Output the [x, y] coordinate of the center of the cell containing the given text.  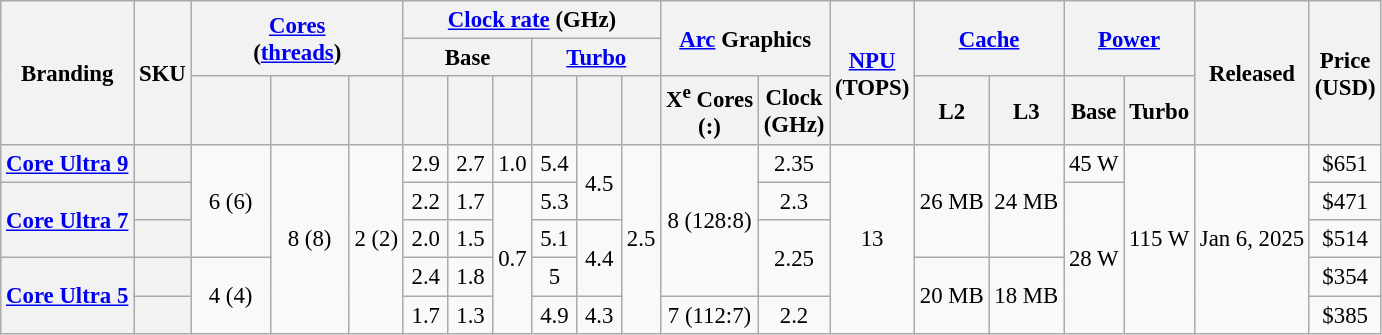
2 (2) [376, 239]
Released [1252, 73]
$471 [1344, 202]
13 [872, 239]
Jan 6, 2025 [1252, 239]
20 MB [952, 296]
$385 [1344, 315]
2.35 [794, 164]
5.1 [554, 239]
Core Ultra 9 [68, 164]
Arc Graphics [746, 38]
45 W [1094, 164]
NPU (TOPS) [872, 73]
18 MB [1026, 296]
Cores (threads) [297, 38]
$514 [1344, 239]
5 [554, 277]
4.5 [600, 182]
Clock (GHz) [794, 110]
2.4 [426, 277]
4.4 [600, 258]
8 (8) [310, 239]
6 (6) [230, 202]
26 MB [952, 202]
2.7 [470, 164]
0.7 [512, 258]
1.3 [470, 315]
L2 [952, 110]
1.8 [470, 277]
5.4 [554, 164]
Xe Cores (:) [710, 110]
Power [1130, 38]
Cache [990, 38]
1.0 [512, 164]
Core Ultra 5 [68, 296]
4 (4) [230, 296]
4.9 [554, 315]
2.0 [426, 239]
$354 [1344, 277]
24 MB [1026, 202]
115 W [1160, 239]
28 W [1094, 258]
2.9 [426, 164]
1.5 [470, 239]
2.5 [642, 239]
L3 [1026, 110]
7 (112:7) [710, 315]
Price (USD) [1344, 73]
SKU [162, 73]
Clock rate (GHz) [532, 20]
2.25 [794, 258]
4.3 [600, 315]
Branding [68, 73]
5.3 [554, 202]
Core Ultra 7 [68, 220]
$651 [1344, 164]
8 (128:8) [710, 220]
2.3 [794, 202]
